Search for the cell housing the specified text and yield its [X, Y] center coordinate. 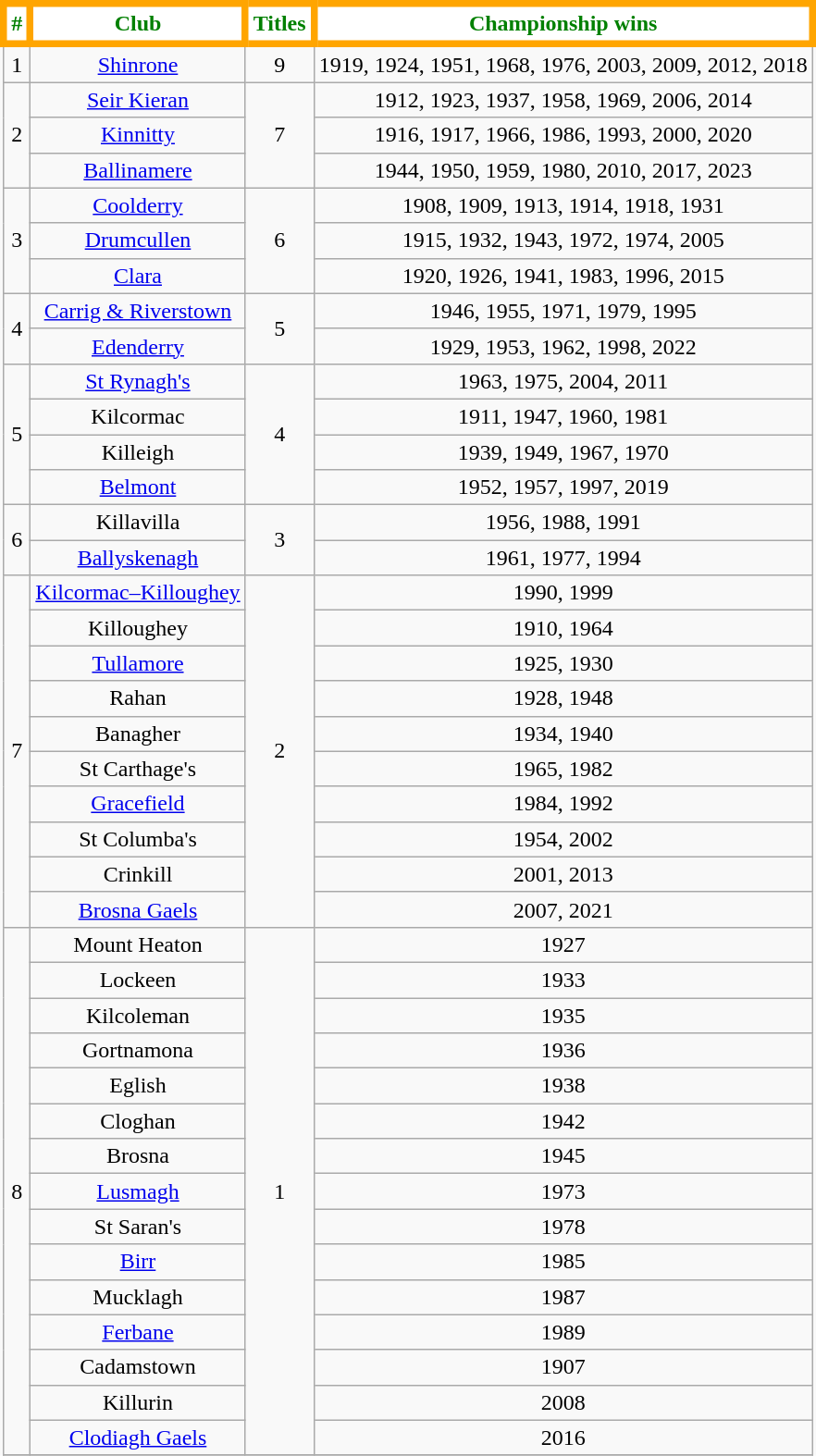
St Rynagh's [138, 381]
1984, 1992 [563, 804]
1945 [563, 1156]
Gortnamona [138, 1051]
Clara [138, 276]
# [17, 24]
Killoughey [138, 628]
1978 [563, 1227]
1990, 1999 [563, 593]
1934, 1940 [563, 734]
Championship wins [563, 24]
1952, 1957, 1997, 2019 [563, 487]
Ferbane [138, 1332]
9 [279, 63]
Ballinamere [138, 170]
1935 [563, 1015]
1985 [563, 1262]
1907 [563, 1367]
1916, 1917, 1966, 1986, 1993, 2000, 2020 [563, 135]
1946, 1955, 1971, 1979, 1995 [563, 311]
Killeigh [138, 452]
Club [138, 24]
1936 [563, 1051]
1942 [563, 1121]
1933 [563, 980]
Kilcoleman [138, 1015]
St Saran's [138, 1227]
1915, 1932, 1943, 1972, 1974, 2005 [563, 241]
8 [17, 1191]
Belmont [138, 487]
Brosna [138, 1156]
1987 [563, 1297]
1973 [563, 1191]
Edenderry [138, 346]
Brosna Gaels [138, 909]
Rahan [138, 698]
Cadamstown [138, 1367]
1925, 1930 [563, 663]
1911, 1947, 1960, 1981 [563, 416]
Drumcullen [138, 241]
Seir Kieran [138, 100]
Crinkill [138, 874]
Tullamore [138, 663]
2008 [563, 1402]
1908, 1909, 1913, 1914, 1918, 1931 [563, 205]
1939, 1949, 1967, 1970 [563, 452]
Killurin [138, 1402]
Mucklagh [138, 1297]
1956, 1988, 1991 [563, 523]
Titles [279, 24]
Carrig & Riverstown [138, 311]
Kilcormac–Killoughey [138, 593]
1965, 1982 [563, 769]
Clodiagh Gaels [138, 1437]
Mount Heaton [138, 944]
Eglish [138, 1086]
Ballyskenagh [138, 558]
Lusmagh [138, 1191]
2001, 2013 [563, 874]
Kilcormac [138, 416]
Lockeen [138, 980]
St Columba's [138, 839]
1954, 2002 [563, 839]
Banagher [138, 734]
2007, 2021 [563, 909]
1961, 1977, 1994 [563, 558]
Birr [138, 1262]
St Carthage's [138, 769]
Killavilla [138, 523]
1938 [563, 1086]
1912, 1923, 1937, 1958, 1969, 2006, 2014 [563, 100]
Coolderry [138, 205]
Kinnitty [138, 135]
1944, 1950, 1959, 1980, 2010, 2017, 2023 [563, 170]
1927 [563, 944]
1928, 1948 [563, 698]
1989 [563, 1332]
1920, 1926, 1941, 1983, 1996, 2015 [563, 276]
Shinrone [138, 63]
1929, 1953, 1962, 1998, 2022 [563, 346]
Cloghan [138, 1121]
2016 [563, 1437]
1963, 1975, 2004, 2011 [563, 381]
1910, 1964 [563, 628]
Gracefield [138, 804]
1919, 1924, 1951, 1968, 1976, 2003, 2009, 2012, 2018 [563, 63]
